Extract the [X, Y] coordinate from the center of the cell holding the provided text.  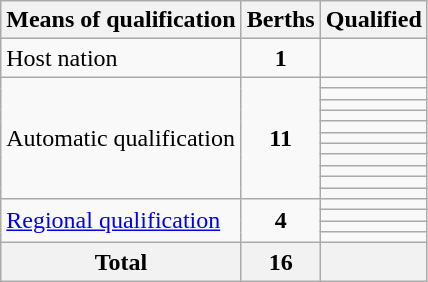
11 [280, 138]
Berths [280, 20]
Regional qualification [121, 221]
Host nation [121, 58]
16 [280, 262]
Means of qualification [121, 20]
1 [280, 58]
Qualified [374, 20]
4 [280, 221]
Total [121, 262]
Automatic qualification [121, 138]
